From the cell containing the given text, extract its center point as [x, y] coordinate. 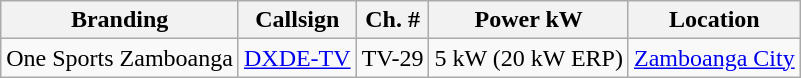
Ch. # [392, 20]
Branding [120, 20]
Callsign [297, 20]
Location [714, 20]
One Sports Zamboanga [120, 58]
Power kW [529, 20]
5 kW (20 kW ERP) [529, 58]
Zamboanga City [714, 58]
TV-29 [392, 58]
DXDE-TV [297, 58]
